Scan for the cell matching the given text and deliver its (x, y) coordinate at center. 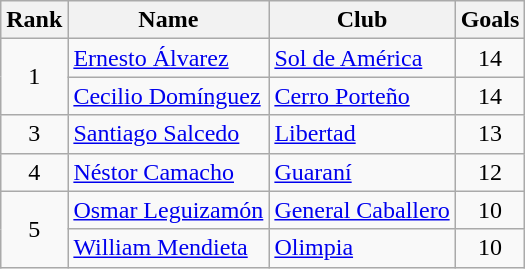
Santiago Salcedo (168, 134)
Guaraní (362, 172)
Osmar Leguizamón (168, 210)
5 (34, 229)
Rank (34, 20)
Cerro Porteño (362, 96)
Sol de América (362, 58)
Olimpia (362, 248)
Ernesto Álvarez (168, 58)
Néstor Camacho (168, 172)
12 (490, 172)
3 (34, 134)
General Caballero (362, 210)
4 (34, 172)
13 (490, 134)
William Mendieta (168, 248)
Name (168, 20)
1 (34, 77)
Cecilio Domínguez (168, 96)
Goals (490, 20)
Club (362, 20)
Libertad (362, 134)
